Detect which cell encompasses the target text, then output its (X, Y) center coordinate. 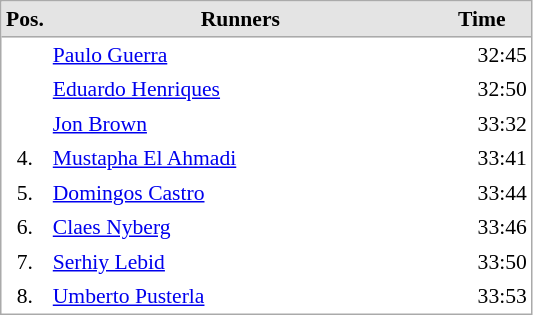
4. (26, 158)
Jon Brown (240, 123)
Pos. (26, 20)
8. (26, 296)
33:44 (482, 193)
Time (482, 20)
Mustapha El Ahmadi (240, 158)
33:41 (482, 158)
Umberto Pusterla (240, 296)
Domingos Castro (240, 193)
33:53 (482, 296)
Paulo Guerra (240, 55)
32:50 (482, 89)
33:32 (482, 123)
Serhiy Lebid (240, 261)
32:45 (482, 55)
5. (26, 193)
Runners (240, 20)
7. (26, 261)
6. (26, 227)
Eduardo Henriques (240, 89)
33:50 (482, 261)
33:46 (482, 227)
Claes Nyberg (240, 227)
